Return the (x, y) coordinate for the center point of the cell that contains the specified text.  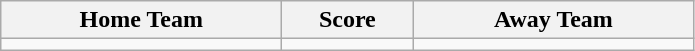
Home Team (142, 20)
Away Team (554, 20)
Score (348, 20)
